For the text-containing cell, return its midpoint in (x, y) coordinate format. 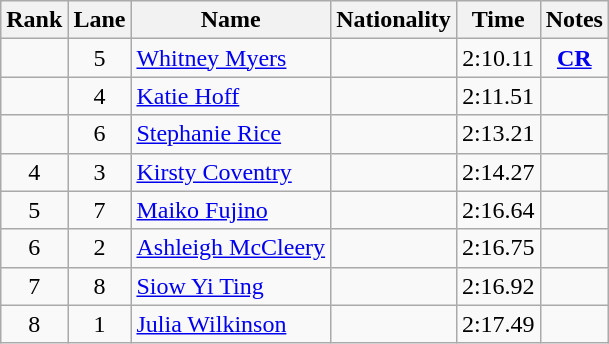
2:10.11 (498, 58)
3 (100, 172)
Whitney Myers (231, 58)
Lane (100, 20)
Name (231, 20)
Time (498, 20)
Kirsty Coventry (231, 172)
Nationality (394, 20)
2:16.92 (498, 286)
2:11.51 (498, 96)
2 (100, 248)
CR (574, 58)
2:13.21 (498, 134)
2:14.27 (498, 172)
Katie Hoff (231, 96)
Siow Yi Ting (231, 286)
Julia Wilkinson (231, 324)
Maiko Fujino (231, 210)
1 (100, 324)
2:16.64 (498, 210)
Ashleigh McCleery (231, 248)
Stephanie Rice (231, 134)
Notes (574, 20)
2:16.75 (498, 248)
Rank (34, 20)
2:17.49 (498, 324)
